Output the [X, Y] coordinate of the center of the cell containing the given text.  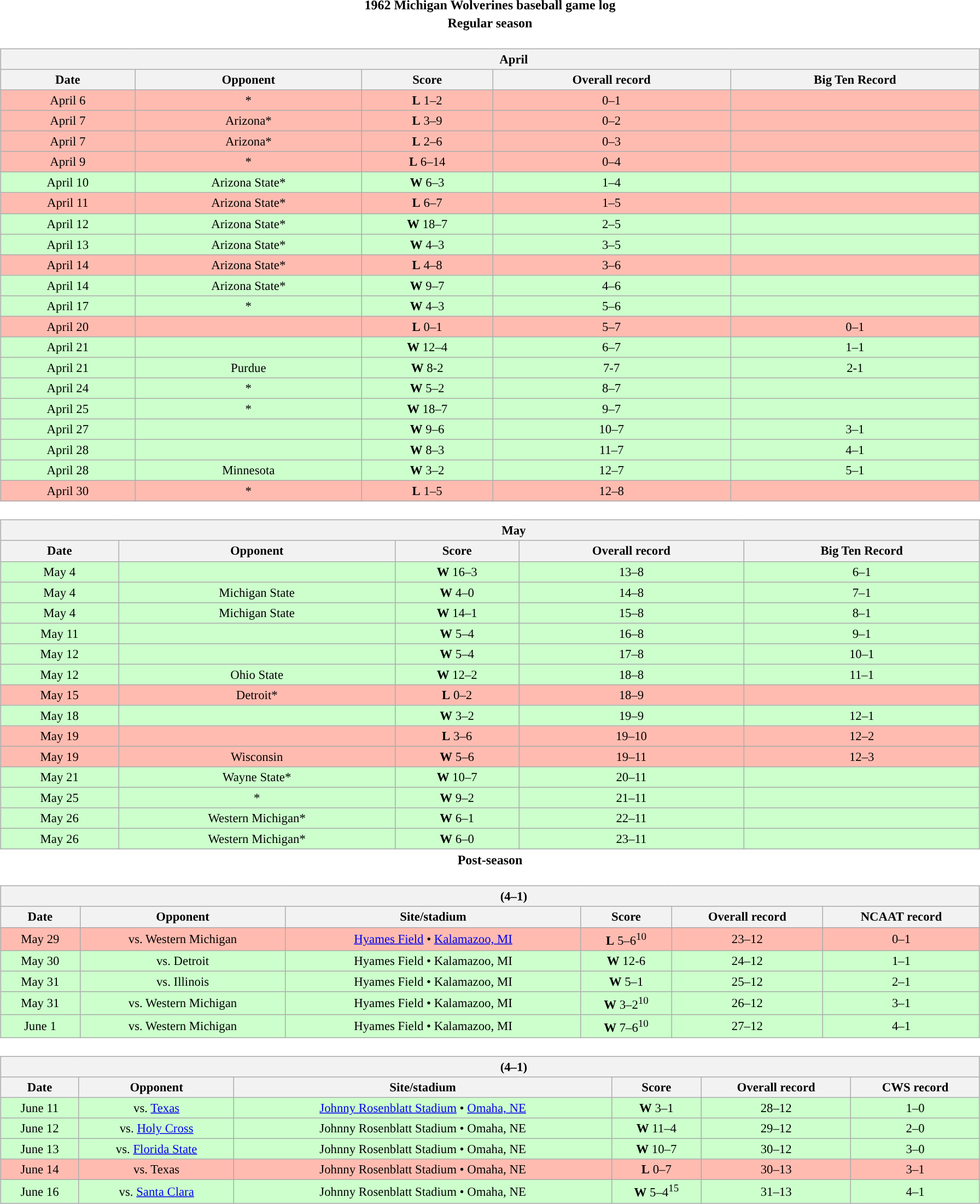
W 11–4 [656, 1129]
11–7 [611, 450]
6–1 [862, 572]
L 3–6 [457, 736]
May 11 [60, 633]
W 12–2 [457, 674]
April 13 [68, 245]
12–8 [611, 491]
19–10 [631, 736]
12–2 [862, 736]
12–7 [611, 470]
W 5–6 [457, 757]
12–3 [862, 757]
L 2–6 [428, 142]
15–8 [631, 613]
12–1 [862, 716]
May 25 [60, 798]
20–11 [631, 777]
1–4 [611, 183]
vs. Illinois [183, 981]
Purdue [248, 368]
June 14 [40, 1170]
21–11 [631, 798]
5–7 [611, 327]
NCAAT record [901, 917]
W 9–6 [428, 429]
8–1 [862, 613]
3–0 [915, 1149]
W 3–210 [626, 1003]
May 15 [60, 695]
7–1 [862, 592]
April 17 [68, 306]
W 12–4 [428, 347]
W 5–2 [428, 388]
vs. Holy Cross [156, 1129]
June 16 [40, 1191]
7-7 [611, 368]
April 9 [68, 162]
3–6 [611, 265]
23–12 [747, 939]
Minnesota [248, 470]
19–9 [631, 716]
W 7–610 [626, 1026]
April [490, 59]
18–9 [631, 695]
26–12 [747, 1003]
June 12 [40, 1129]
10–7 [611, 429]
vs. Detroit [183, 961]
W 4–0 [457, 592]
April 6 [68, 100]
0–4 [611, 162]
W 3–1 [656, 1108]
18–8 [631, 674]
W 6–0 [457, 839]
vs. Santa Clara [156, 1191]
May 21 [60, 777]
April 10 [68, 183]
W 5–1 [626, 981]
April 27 [68, 429]
13–8 [631, 572]
L 4–8 [428, 265]
19–11 [631, 757]
L 0–7 [656, 1170]
Wisconsin [257, 757]
May 29 [40, 939]
April 30 [68, 491]
6–7 [611, 347]
CWS record [915, 1087]
28–12 [776, 1108]
1–5 [611, 203]
24–12 [747, 961]
June 11 [40, 1108]
W 6–1 [457, 818]
May [490, 531]
W 9–7 [428, 286]
30–12 [776, 1149]
16–8 [631, 633]
2–1 [901, 981]
May 30 [40, 961]
May 18 [60, 716]
10–1 [862, 654]
L 5–610 [626, 939]
June 13 [40, 1149]
April 25 [68, 409]
2–5 [611, 224]
L 0–1 [428, 327]
8–7 [611, 388]
9–7 [611, 409]
9–1 [862, 633]
L 0–2 [457, 695]
W 12-6 [626, 961]
April 11 [68, 203]
5–6 [611, 306]
W 16–3 [457, 572]
L 6–7 [428, 203]
2–0 [915, 1129]
17–8 [631, 654]
L 6–14 [428, 162]
W 14–1 [457, 613]
22–11 [631, 818]
Wayne State* [257, 777]
30–13 [776, 1170]
W 5–415 [656, 1191]
L 3–9 [428, 121]
4–6 [611, 286]
vs. Florida State [156, 1149]
23–11 [631, 839]
14–8 [631, 592]
29–12 [776, 1129]
5–1 [855, 470]
W 9–2 [457, 798]
June 1 [40, 1026]
31–13 [776, 1191]
3–5 [611, 245]
L 1–2 [428, 100]
0–3 [611, 142]
W 8-2 [428, 368]
April 20 [68, 327]
25–12 [747, 981]
W 8–3 [428, 450]
11–1 [862, 674]
W 6–3 [428, 183]
27–12 [747, 1026]
0–2 [611, 121]
2-1 [855, 368]
1–0 [915, 1108]
L 1–5 [428, 491]
Detroit* [257, 695]
April 24 [68, 388]
April 12 [68, 224]
Ohio State [257, 674]
